Identify which cell holds the provided text, then report its [X, Y] central coordinate. 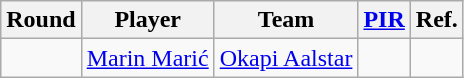
Round [41, 20]
Okapi Aalstar [286, 58]
Marin Marić [148, 58]
Ref. [436, 20]
Player [148, 20]
Team [286, 20]
PIR [384, 20]
